Output the [X, Y] coordinate of the center of the cell containing the given text.  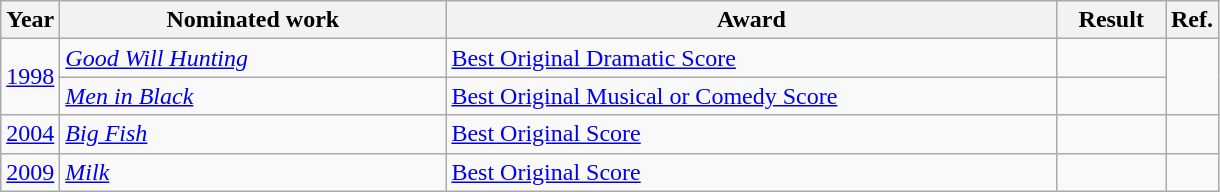
Result [1112, 20]
Best Original Dramatic Score [752, 58]
2009 [30, 172]
Award [752, 20]
Year [30, 20]
Men in Black [253, 96]
Best Original Musical or Comedy Score [752, 96]
Milk [253, 172]
Nominated work [253, 20]
Good Will Hunting [253, 58]
Big Fish [253, 134]
Ref. [1192, 20]
2004 [30, 134]
1998 [30, 77]
